For the text-containing cell, return its midpoint in [X, Y] coordinate format. 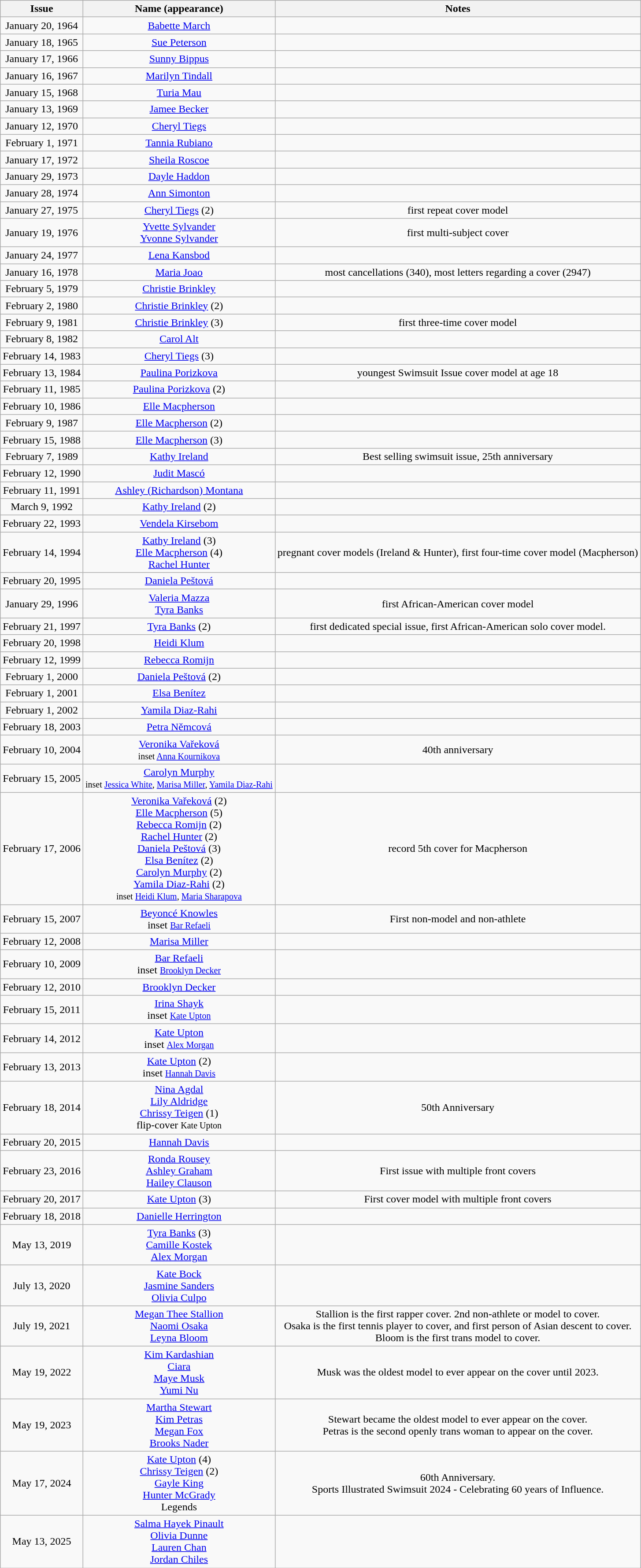
February 1, 2000 [42, 677]
Kate Upton (4)Chrissy Teigen (2)Gayle KingHunter McGradyLegends [179, 1483]
Petra Němcová [179, 727]
Kim KardashianCiaraMaye MuskYumi Nu [179, 1372]
Cheryl Tiegs (3) [179, 356]
Tyra Banks (2) [179, 626]
February 15, 2005 [42, 778]
February 12, 2008 [42, 942]
February 9, 1987 [42, 423]
Martha StewartKim PetrasMegan FoxBrooks Nader [179, 1425]
May 19, 2023 [42, 1425]
January 28, 1974 [42, 193]
Elle Macpherson [179, 406]
Irina Shaykinset Kate Upton [179, 1010]
Brooklyn Decker [179, 987]
pregnant cover models (Ireland & Hunter), first four-time cover model (Macpherson) [458, 552]
first multi-subject cover [458, 233]
Cheryl Tiegs [179, 126]
February 10, 2009 [42, 965]
Bar Refaeliinset Brooklyn Decker [179, 965]
Rebecca Romijn [179, 660]
February 5, 1979 [42, 289]
Vendela Kirsebom [179, 524]
February 1, 2002 [42, 710]
February 20, 1998 [42, 643]
February 7, 1989 [42, 456]
January 18, 1965 [42, 42]
First issue with multiple front covers [458, 1171]
February 15, 2007 [42, 919]
Carolyn Murphyinset Jessica White, Marisa Miller, Yamila Diaz-Rahi [179, 778]
Dayle Haddon [179, 176]
Sheila Roscoe [179, 159]
Judit Mascó [179, 473]
February 14, 1983 [42, 356]
January 13, 1969 [42, 109]
Cheryl Tiegs (2) [179, 210]
March 9, 1992 [42, 507]
Notes [458, 9]
Name (appearance) [179, 9]
February 11, 1985 [42, 389]
Kathy Ireland (3)Elle Macpherson (4)Rachel Hunter [179, 552]
Issue [42, 9]
Babette March [179, 26]
July 13, 2020 [42, 1285]
Elle Macpherson (2) [179, 423]
Yamila Diaz-Rahi [179, 710]
February 22, 1993 [42, 524]
January 29, 1973 [42, 176]
Elsa Benítez [179, 693]
February 18, 2003 [42, 727]
record 5th cover for Macpherson [458, 848]
first African-American cover model [458, 603]
Christie Brinkley (3) [179, 322]
January 15, 1968 [42, 92]
January 27, 1975 [42, 210]
Kate Upton (2)inset Hannah Davis [179, 1067]
First cover model with multiple front covers [458, 1199]
February 9, 1981 [42, 322]
February 2, 1980 [42, 306]
Carol Alt [179, 339]
May 13, 2025 [42, 1542]
Kathy Ireland (2) [179, 507]
Christie Brinkley [179, 289]
40th anniversary [458, 750]
February 20, 2015 [42, 1142]
February 11, 1991 [42, 490]
Maria Joao [179, 272]
Salma Hayek PinaultOlivia DunneLauren ChanJordan Chiles [179, 1542]
February 14, 2012 [42, 1039]
Turia Mau [179, 92]
February 15, 1988 [42, 440]
February 21, 1997 [42, 626]
Megan Thee StallionNaomi OsakaLeyna Bloom [179, 1326]
Christie Brinkley (2) [179, 306]
60th Anniversary.Sports Illustrated Swimsuit 2024 - Celebrating 60 years of Influence. [458, 1483]
Daniela Peštová (2) [179, 677]
February 1, 1971 [42, 143]
Best selling swimsuit issue, 25th anniversary [458, 456]
Elle Macpherson (3) [179, 440]
Sunny Bippus [179, 59]
Beyoncé Knowlesinset Bar Refaeli [179, 919]
February 17, 2006 [42, 848]
Daniela Peštová [179, 581]
January 17, 1966 [42, 59]
January 17, 1972 [42, 159]
February 18, 2014 [42, 1107]
February 13, 2013 [42, 1067]
Tyra Banks (3)Camille KostekAlex Morgan [179, 1245]
January 20, 1964 [42, 26]
Tannia Rubiano [179, 143]
January 16, 1967 [42, 76]
Ann Simonton [179, 193]
February 10, 2004 [42, 750]
50th Anniversary [458, 1107]
February 12, 1999 [42, 660]
January 12, 1970 [42, 126]
May 19, 2022 [42, 1372]
January 29, 1996 [42, 603]
February 14, 1994 [42, 552]
February 1, 2001 [42, 693]
Ashley (Richardson) Montana [179, 490]
July 19, 2021 [42, 1326]
February 10, 1986 [42, 406]
Stewart became the oldest model to ever appear on the cover.Petras is the second openly trans woman to appear on the cover. [458, 1425]
February 12, 1990 [42, 473]
Marilyn Tindall [179, 76]
Nina AgdalLily AldridgeChrissy Teigen (1)flip-cover Kate Upton [179, 1107]
February 20, 1995 [42, 581]
January 24, 1977 [42, 255]
Jamee Becker [179, 109]
Paulina Porizkova [179, 373]
Kathy Ireland [179, 456]
Marisa Miller [179, 942]
Danielle Herrington [179, 1216]
most cancellations (340), most letters regarding a cover (2947) [458, 272]
Kate BockJasmine SandersOlivia Culpo [179, 1285]
Valeria MazzaTyra Banks [179, 603]
First non-model and non-athlete [458, 919]
Hannah Davis [179, 1142]
February 8, 1982 [42, 339]
February 18, 2018 [42, 1216]
February 20, 2017 [42, 1199]
Musk was the oldest model to ever appear on the cover until 2023. [458, 1372]
Ronda RouseyAshley GrahamHailey Clauson [179, 1171]
Lena Kansbod [179, 255]
first dedicated special issue, first African-American solo cover model. [458, 626]
May 17, 2024 [42, 1483]
first three-time cover model [458, 322]
Veronika Vařekováinset Anna Kournikova [179, 750]
Heidi Klum [179, 643]
Sue Peterson [179, 42]
Paulina Porizkova (2) [179, 389]
May 13, 2019 [42, 1245]
first repeat cover model [458, 210]
February 23, 2016 [42, 1171]
youngest Swimsuit Issue cover model at age 18 [458, 373]
February 13, 1984 [42, 373]
February 12, 2010 [42, 987]
Yvette SylvanderYvonne Sylvander [179, 233]
January 19, 1976 [42, 233]
January 16, 1978 [42, 272]
Kate Uptoninset Alex Morgan [179, 1039]
Kate Upton (3) [179, 1199]
February 15, 2011 [42, 1010]
